Locate the cell with the specified text and output its (X, Y) center coordinate. 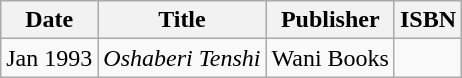
ISBN (428, 20)
Jan 1993 (50, 58)
Publisher (330, 20)
Date (50, 20)
Oshaberi Tenshi (182, 58)
Wani Books (330, 58)
Title (182, 20)
